Identify which cell holds the provided text, then report its [X, Y] central coordinate. 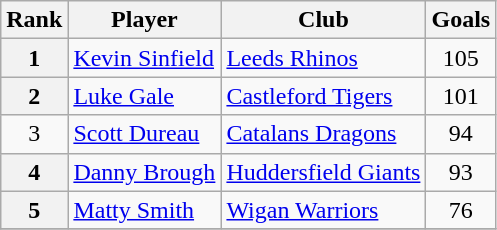
Leeds Rhinos [324, 58]
Kevin Sinfield [144, 58]
105 [461, 58]
93 [461, 172]
1 [34, 58]
Danny Brough [144, 172]
76 [461, 210]
Scott Dureau [144, 134]
4 [34, 172]
5 [34, 210]
3 [34, 134]
Wigan Warriors [324, 210]
2 [34, 96]
94 [461, 134]
Goals [461, 20]
Catalans Dragons [324, 134]
Rank [34, 20]
Club [324, 20]
Castleford Tigers [324, 96]
Matty Smith [144, 210]
Luke Gale [144, 96]
Player [144, 20]
101 [461, 96]
Huddersfield Giants [324, 172]
